Scan for the cell matching the given text and deliver its [x, y] coordinate at center. 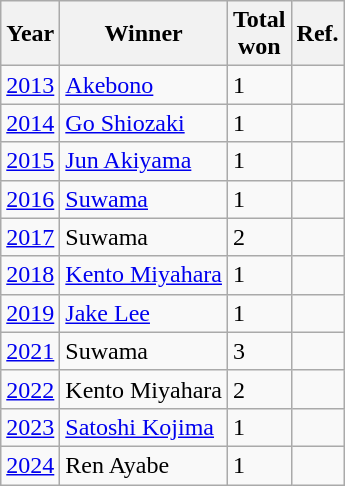
2018 [30, 275]
Ref. [318, 34]
Jake Lee [144, 313]
Totalwon [259, 34]
Ren Ayabe [144, 465]
Year [30, 34]
Satoshi Kojima [144, 427]
2015 [30, 161]
2023 [30, 427]
2024 [30, 465]
Akebono [144, 85]
Go Shiozaki [144, 123]
2013 [30, 85]
2017 [30, 237]
2022 [30, 389]
2016 [30, 199]
Jun Akiyama [144, 161]
3 [259, 351]
Winner [144, 34]
2014 [30, 123]
2021 [30, 351]
2019 [30, 313]
